Return (x, y) of the center of cell containing provided text 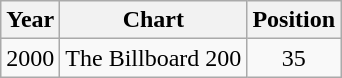
2000 (30, 58)
Year (30, 20)
Position (294, 20)
Chart (154, 20)
The Billboard 200 (154, 58)
35 (294, 58)
